Locate the cell with the specified text and output its [X, Y] center coordinate. 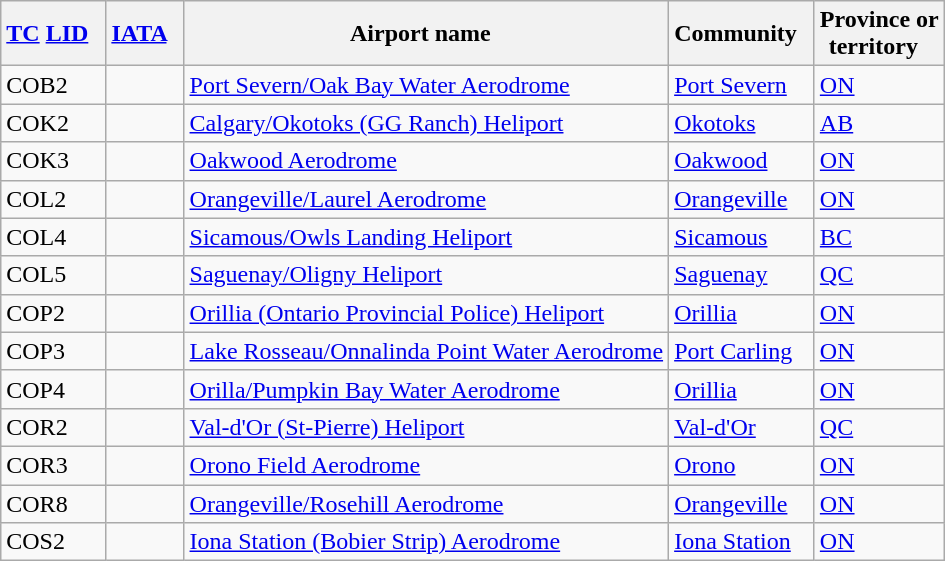
Community [742, 34]
Val-d'Or [742, 427]
COB2 [54, 85]
Okotoks [742, 123]
Saguenay [742, 275]
COK3 [54, 161]
COP4 [54, 389]
Port Severn [742, 85]
Orono Field Aerodrome [426, 465]
Sicamous [742, 237]
COS2 [54, 542]
Iona Station [742, 542]
COP3 [54, 351]
Airport name [426, 34]
BC [879, 237]
COL4 [54, 237]
Province orterritory [879, 34]
Oakwood Aerodrome [426, 161]
TC LID [54, 34]
Val-d'Or (St-Pierre) Heliport [426, 427]
AB [879, 123]
COL2 [54, 199]
COR3 [54, 465]
Orillia (Ontario Provincial Police) Heliport [426, 313]
COR2 [54, 427]
Orono [742, 465]
COP2 [54, 313]
Orangeville/Rosehill Aerodrome [426, 503]
Oakwood [742, 161]
COL5 [54, 275]
Orangeville/Laurel Aerodrome [426, 199]
Lake Rosseau/Onnalinda Point Water Aerodrome [426, 351]
Sicamous/Owls Landing Heliport [426, 237]
COK2 [54, 123]
IATA [145, 34]
COR8 [54, 503]
Calgary/Okotoks (GG Ranch) Heliport [426, 123]
Iona Station (Bobier Strip) Aerodrome [426, 542]
Port Severn/Oak Bay Water Aerodrome [426, 85]
Port Carling [742, 351]
Orilla/Pumpkin Bay Water Aerodrome [426, 389]
Saguenay/Oligny Heliport [426, 275]
